Search for the cell housing the specified text and yield its (x, y) center coordinate. 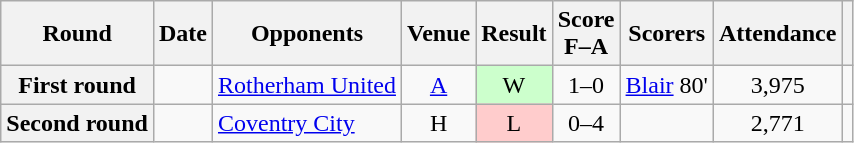
Result (514, 34)
Rotherham United (306, 85)
Coventry City (306, 123)
3,975 (777, 85)
Scorers (666, 34)
Second round (78, 123)
Venue (438, 34)
W (514, 85)
A (438, 85)
2,771 (777, 123)
H (438, 123)
Attendance (777, 34)
L (514, 123)
0–4 (586, 123)
First round (78, 85)
1–0 (586, 85)
Blair 80' (666, 85)
Opponents (306, 34)
Round (78, 34)
Date (182, 34)
ScoreF–A (586, 34)
